Search for the cell housing the specified text and yield its (X, Y) center coordinate. 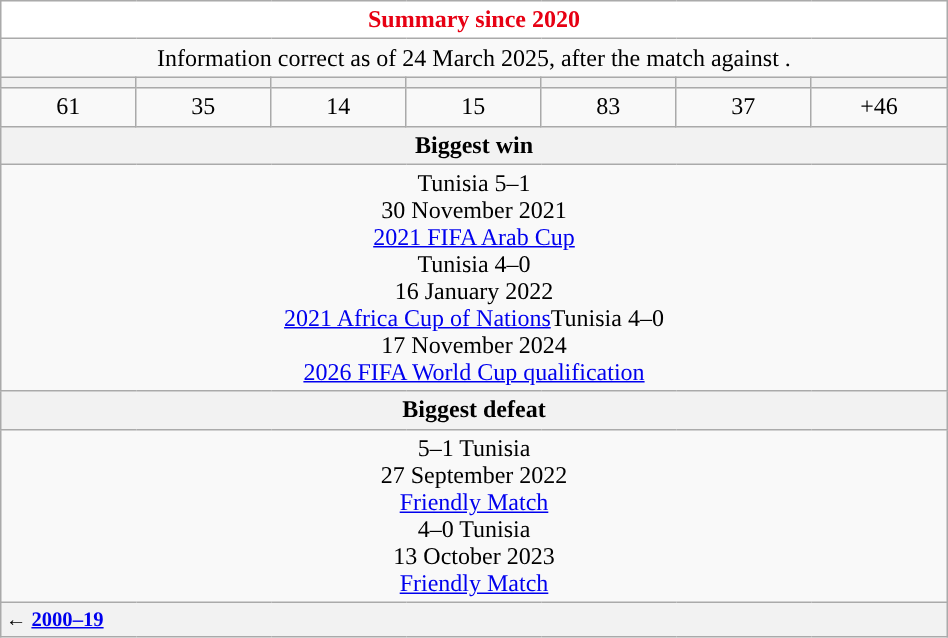
+46 (879, 107)
14 (338, 107)
35 (204, 107)
83 (608, 107)
Biggest win (474, 145)
Information correct as of 24 March 2025, after the match against . (474, 58)
37 (744, 107)
61 (68, 107)
Biggest defeat (474, 410)
Summary since 2020 (474, 20)
5–1 Tunisia27 September 2022Friendly Match 4–0 Tunisia13 October 2023Friendly Match (474, 516)
← 2000–19 (474, 619)
15 (474, 107)
